Provide the [X, Y] coordinate of the cell's center where the given text is located.  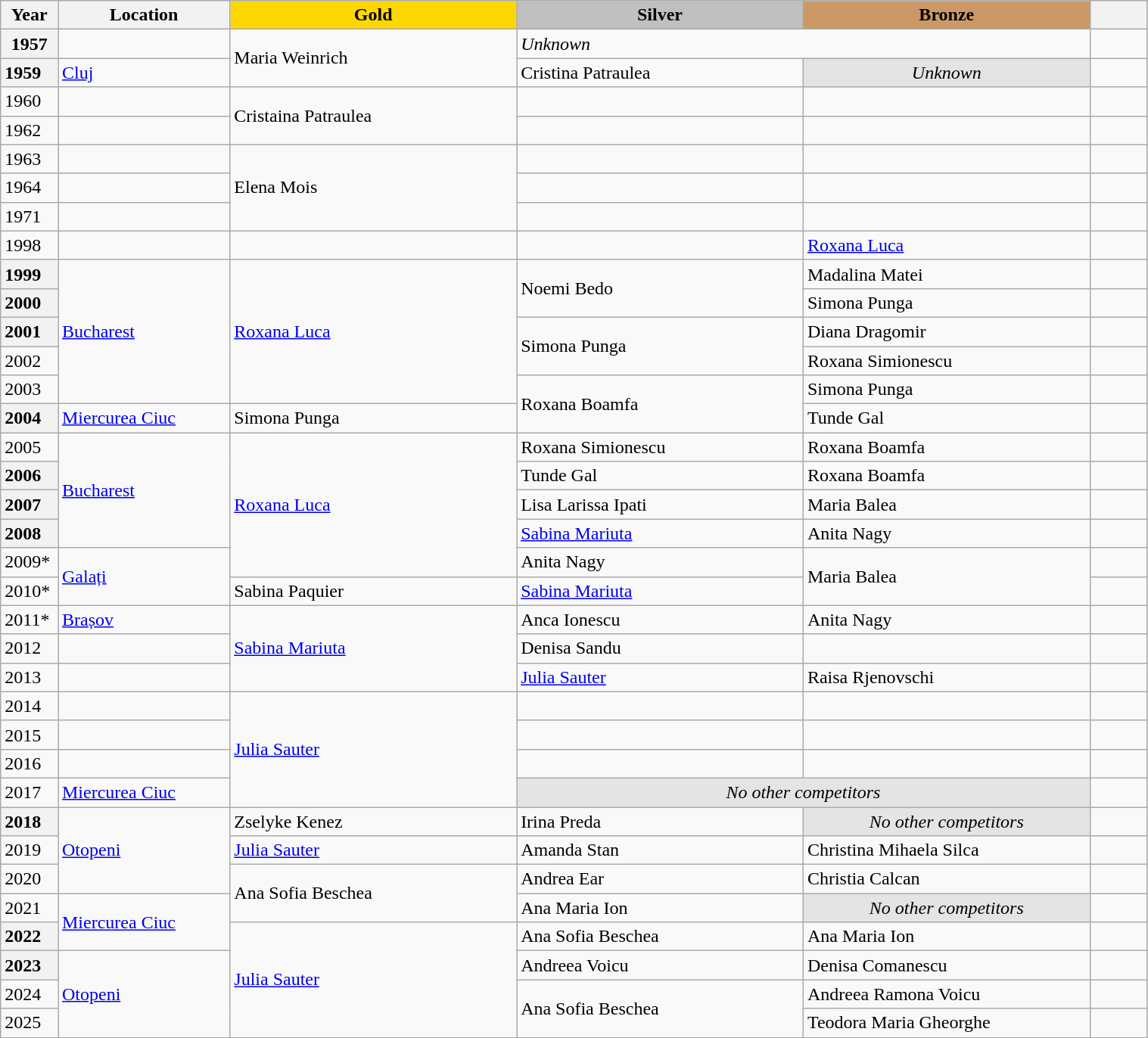
Brașov [144, 620]
Lisa Larissa Ipati [660, 505]
Cristaina Patraulea [374, 116]
2001 [30, 331]
2014 [30, 706]
Silver [660, 15]
Christina Mihaela Silca [946, 850]
Cluj [144, 73]
1999 [30, 274]
Maria Weinrich [374, 58]
Andreea Voicu [660, 965]
1962 [30, 130]
Gold [374, 15]
1959 [30, 73]
Denisa Comanescu [946, 965]
2022 [30, 937]
2023 [30, 965]
Diana Dragomir [946, 331]
2020 [30, 879]
2009* [30, 562]
2016 [30, 763]
Andreea Ramona Voicu [946, 994]
Denisa Sandu [660, 648]
1971 [30, 216]
2019 [30, 850]
Amanda Stan [660, 850]
1960 [30, 101]
2005 [30, 447]
Raisa Rjenovschi [946, 677]
Andrea Ear [660, 879]
2021 [30, 908]
2011* [30, 620]
Cristina Patraulea [660, 73]
1964 [30, 188]
2004 [30, 418]
2002 [30, 361]
2024 [30, 994]
2006 [30, 476]
Bronze [946, 15]
Irina Preda [660, 821]
2017 [30, 792]
2007 [30, 505]
Madalina Matei [946, 274]
2003 [30, 390]
1957 [30, 44]
Teodora Maria Gheorghe [946, 1023]
2000 [30, 303]
Galați [144, 576]
2012 [30, 648]
Noemi Bedo [660, 288]
Location [144, 15]
2015 [30, 735]
2018 [30, 821]
Year [30, 15]
1963 [30, 159]
2008 [30, 533]
1998 [30, 245]
Sabina Paquier [374, 591]
Christia Calcan [946, 879]
2025 [30, 1023]
2013 [30, 677]
Anca Ionescu [660, 620]
2010* [30, 591]
Zselyke Kenez [374, 821]
Elena Mois [374, 188]
